Scan for the cell matching the given text and deliver its [x, y] coordinate at center. 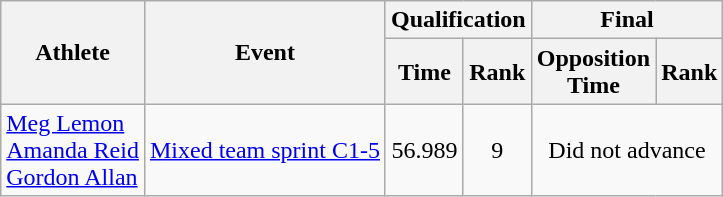
Event [264, 52]
56.989 [424, 150]
Final [627, 20]
Qualification [458, 20]
Did not advance [627, 150]
OppositionTime [593, 72]
Mixed team sprint C1-5 [264, 150]
Athlete [73, 52]
9 [497, 150]
Time [424, 72]
Meg Lemon Amanda Reid Gordon Allan [73, 150]
